Determine the [X, Y] coordinate at the center of the cell enclosing the given text.  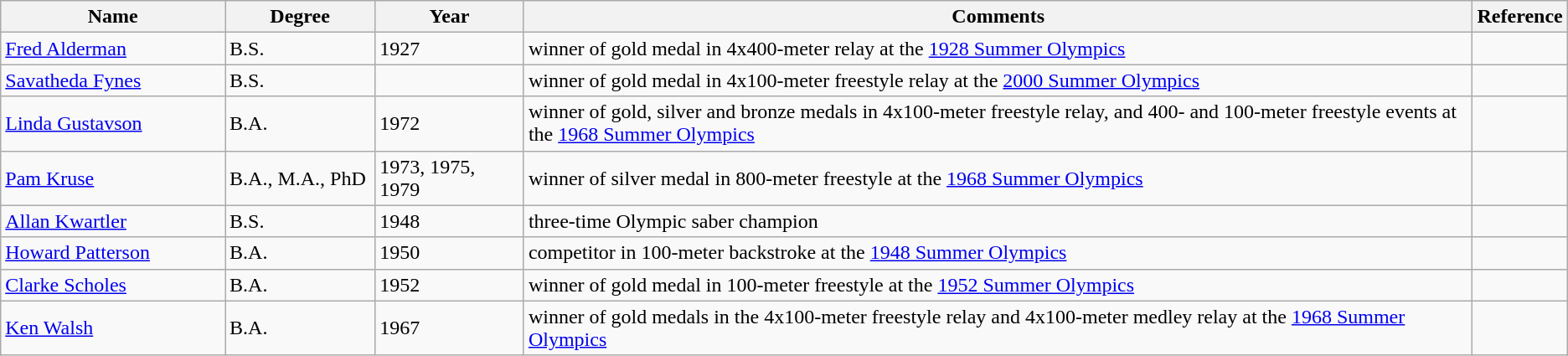
Linda Gustavson [113, 124]
winner of gold medal in 4x100-meter freestyle relay at the 2000 Summer Olympics [998, 80]
Savatheda Fynes [113, 80]
Clarke Scholes [113, 285]
Year [450, 17]
1950 [450, 253]
Howard Patterson [113, 253]
1972 [450, 124]
1952 [450, 285]
Fred Alderman [113, 49]
three-time Olympic saber champion [998, 221]
winner of gold medals in the 4x100-meter freestyle relay and 4x100-meter medley relay at the 1968 Summer Olympics [998, 328]
Ken Walsh [113, 328]
winner of silver medal in 800-meter freestyle at the 1968 Summer Olympics [998, 178]
winner of gold, silver and bronze medals in 4x100-meter freestyle relay, and 400- and 100-meter freestyle events at the 1968 Summer Olympics [998, 124]
Allan Kwartler [113, 221]
Pam Kruse [113, 178]
1927 [450, 49]
Name [113, 17]
Reference [1519, 17]
competitor in 100-meter backstroke at the 1948 Summer Olympics [998, 253]
winner of gold medal in 100-meter freestyle at the 1952 Summer Olympics [998, 285]
winner of gold medal in 4x400-meter relay at the 1928 Summer Olympics [998, 49]
Degree [300, 17]
Comments [998, 17]
1967 [450, 328]
1948 [450, 221]
1973, 1975, 1979 [450, 178]
B.A., M.A., PhD [300, 178]
